Pinpoint the cell where the given text exists, returning its (x, y) midpoint coordinate. 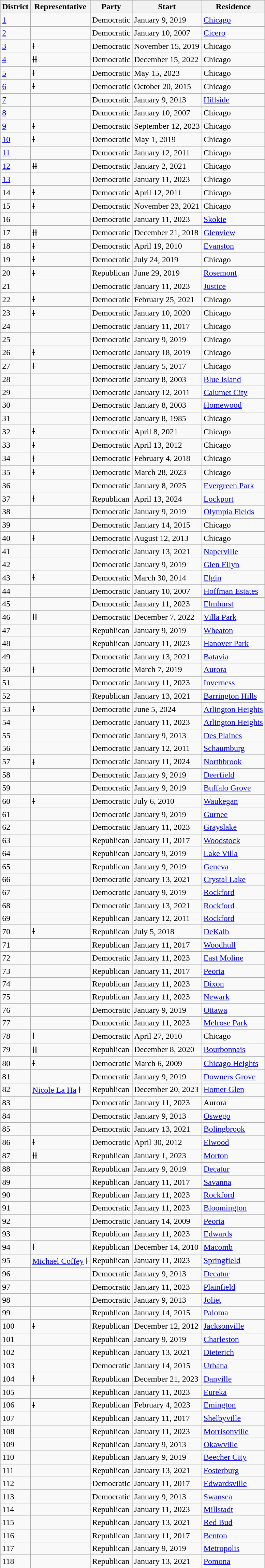
73 (15, 971)
65 (15, 866)
December 21, 2023 (167, 1379)
114 (15, 1509)
Eureka (233, 1392)
14 (15, 193)
12 (15, 166)
Homer Glen (233, 1090)
Metropolis (233, 1549)
Melrose Park (233, 1023)
Hanover Park (233, 643)
Deerfield (233, 775)
25 (15, 339)
32 (15, 432)
Buffalo Grove (233, 788)
104 (15, 1379)
Woodstock (233, 840)
60 (15, 801)
January 5, 2017 (167, 366)
110 (15, 1457)
51 (15, 683)
39 (15, 525)
Justice (233, 286)
75 (15, 997)
97 (15, 1287)
April 19, 2010 (167, 246)
40 (15, 538)
Chicago Heights (233, 1063)
107 (15, 1418)
Urbana (233, 1366)
Red Bud (233, 1522)
Edwardsville (233, 1483)
95 (15, 1261)
69 (15, 919)
90 (15, 1195)
35 (15, 472)
March 7, 2019 (167, 670)
December 12, 2012 (167, 1326)
Homewood (233, 405)
84 (15, 1116)
Elwood (233, 1142)
15 (15, 206)
118 (15, 1562)
5 (15, 73)
100 (15, 1326)
Lockport (233, 499)
76 (15, 1010)
61 (15, 814)
Batavia (233, 656)
Lake Villa (233, 853)
October 20, 2015 (167, 87)
Dieterich (233, 1353)
31 (15, 418)
58 (15, 775)
36 (15, 485)
105 (15, 1392)
93 (15, 1234)
Edwards (233, 1234)
48 (15, 643)
1 (15, 20)
Gurnee (233, 814)
Barrington Hills (233, 696)
November 23, 2021 (167, 206)
10 (15, 140)
December 15, 2022 (167, 59)
34 (15, 459)
Party (111, 7)
53 (15, 709)
June 29, 2019 (167, 273)
Beecher City (233, 1457)
78 (15, 1036)
Bourbonnais (233, 1050)
89 (15, 1182)
Crystal Lake (233, 879)
Hillside (233, 100)
Start (167, 7)
Nicole La Ha Ɨ (60, 1090)
Wheaton (233, 630)
January 8, 2025 (167, 485)
Charleston (233, 1340)
Newark (233, 997)
January 2, 2021 (167, 166)
Skokie (233, 219)
Cicero (233, 33)
47 (15, 630)
March 28, 2023 (167, 472)
16 (15, 219)
Danville (233, 1379)
26 (15, 353)
January 1, 2023 (167, 1156)
April 30, 2012 (167, 1142)
9 (15, 126)
Residence (233, 7)
Naperville (233, 551)
72 (15, 958)
98 (15, 1300)
August 12, 2013 (167, 538)
64 (15, 853)
Calumet City (233, 392)
99 (15, 1313)
94 (15, 1247)
Michael Coffey Ɨ (60, 1261)
December 7, 2022 (167, 617)
Olympia Fields (233, 512)
District (15, 7)
18 (15, 246)
Evergreen Park (233, 485)
8 (15, 113)
Evanston (233, 246)
20 (15, 273)
Savanna (233, 1182)
101 (15, 1340)
106 (15, 1405)
Inverness (233, 683)
115 (15, 1522)
49 (15, 656)
January 18, 2019 (167, 353)
46 (15, 617)
37 (15, 499)
January 11, 2024 (167, 762)
88 (15, 1169)
December 21, 2018 (167, 233)
21 (15, 286)
71 (15, 945)
45 (15, 604)
March 6, 2009 (167, 1063)
Bloomington (233, 1208)
Villa Park (233, 617)
28 (15, 379)
Swansea (233, 1496)
85 (15, 1129)
109 (15, 1444)
79 (15, 1050)
February 25, 2021 (167, 300)
East Moline (233, 958)
3 (15, 46)
Macomb (233, 1247)
66 (15, 879)
Okawville (233, 1444)
6 (15, 87)
33 (15, 445)
108 (15, 1431)
Springfield (233, 1261)
July 24, 2019 (167, 260)
7 (15, 100)
27 (15, 366)
22 (15, 300)
62 (15, 827)
April 12, 2011 (167, 193)
80 (15, 1063)
November 15, 2019 (167, 46)
23 (15, 313)
Northbrook (233, 762)
DeKalb (233, 932)
September 12, 2023 (167, 126)
117 (15, 1549)
Rosemont (233, 273)
December 20, 2023 (167, 1090)
February 4, 2018 (167, 459)
Shelbyville (233, 1418)
82 (15, 1090)
Elgin (233, 578)
42 (15, 564)
Millstadt (233, 1509)
70 (15, 932)
4 (15, 59)
29 (15, 392)
January 10, 2020 (167, 313)
38 (15, 512)
83 (15, 1103)
Jacksonville (233, 1326)
January 14, 2009 (167, 1221)
Woodhull (233, 945)
Fosterburg (233, 1470)
67 (15, 892)
Glenview (233, 233)
Glen Ellyn (233, 564)
24 (15, 326)
Ottawa (233, 1010)
Dixon (233, 984)
81 (15, 1076)
116 (15, 1536)
Representative (60, 7)
11 (15, 153)
96 (15, 1274)
Benton (233, 1536)
91 (15, 1208)
86 (15, 1142)
Morton (233, 1156)
December 8, 2020 (167, 1050)
Emington (233, 1405)
77 (15, 1023)
17 (15, 233)
112 (15, 1483)
44 (15, 591)
57 (15, 762)
52 (15, 696)
March 30, 2014 (167, 578)
56 (15, 748)
68 (15, 905)
April 13, 2024 (167, 499)
103 (15, 1366)
87 (15, 1156)
2 (15, 33)
19 (15, 260)
Des Plaines (233, 736)
Downers Grove (233, 1076)
July 6, 2010 (167, 801)
55 (15, 736)
13 (15, 179)
April 27, 2010 (167, 1036)
Hoffman Estates (233, 591)
April 13, 2012 (167, 445)
Schaumburg (233, 748)
30 (15, 405)
113 (15, 1496)
Geneva (233, 866)
Waukegan (233, 801)
54 (15, 723)
Elmhurst (233, 604)
January 8, 1985 (167, 418)
May 15, 2023 (167, 73)
63 (15, 840)
Plainfield (233, 1287)
43 (15, 578)
50 (15, 670)
Pomona (233, 1562)
41 (15, 551)
59 (15, 788)
April 8, 2021 (167, 432)
Morrisonville (233, 1431)
Blue Island (233, 379)
Grayslake (233, 827)
Oswego (233, 1116)
July 5, 2018 (167, 932)
111 (15, 1470)
December 14, 2010 (167, 1247)
February 4, 2023 (167, 1405)
Bolingbrook (233, 1129)
May 1, 2019 (167, 140)
74 (15, 984)
102 (15, 1353)
Paloma (233, 1313)
June 5, 2024 (167, 709)
92 (15, 1221)
Joliet (233, 1300)
